Extract the (x, y) coordinate from the center of the cell holding the provided text.  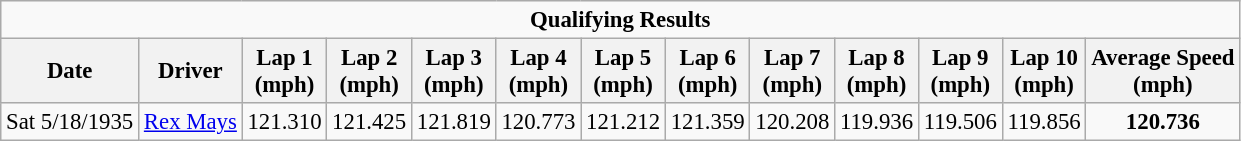
Lap 5(mph) (624, 72)
Lap 8(mph) (877, 72)
121.425 (370, 122)
119.936 (877, 122)
Rex Mays (191, 122)
Lap 7(mph) (792, 72)
Sat 5/18/1935 (70, 122)
Average Speed(mph) (1163, 72)
121.212 (624, 122)
Lap 4(mph) (538, 72)
120.208 (792, 122)
Driver (191, 72)
Lap 1(mph) (284, 72)
Qualifying Results (620, 20)
120.736 (1163, 122)
Lap 3(mph) (454, 72)
Date (70, 72)
Lap 10(mph) (1044, 72)
119.856 (1044, 122)
121.819 (454, 122)
Lap 2(mph) (370, 72)
119.506 (960, 122)
Lap 6(mph) (708, 72)
121.310 (284, 122)
121.359 (708, 122)
120.773 (538, 122)
Lap 9(mph) (960, 72)
